Extract the [x, y] coordinate from the center of the cell holding the provided text.  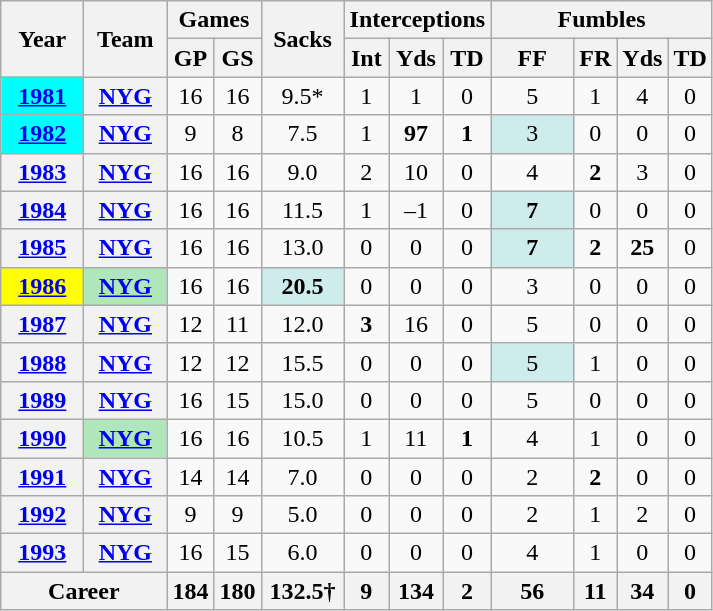
1982 [42, 134]
1985 [42, 248]
20.5 [302, 286]
6.0 [302, 553]
1993 [42, 553]
10 [416, 172]
132.5† [302, 591]
56 [532, 591]
Team [126, 39]
FF [532, 58]
1981 [42, 96]
Year [42, 39]
1990 [42, 438]
15.5 [302, 362]
12.0 [302, 324]
7.0 [302, 477]
1987 [42, 324]
Sacks [302, 39]
1988 [42, 362]
FR [596, 58]
–1 [416, 210]
9.5* [302, 96]
1983 [42, 172]
1992 [42, 515]
1991 [42, 477]
1984 [42, 210]
7.5 [302, 134]
13.0 [302, 248]
1986 [42, 286]
180 [238, 591]
184 [190, 591]
34 [642, 591]
Interceptions [418, 20]
15.0 [302, 400]
1989 [42, 400]
GS [238, 58]
9.0 [302, 172]
97 [416, 134]
10.5 [302, 438]
Career [84, 591]
134 [416, 591]
5.0 [302, 515]
GP [190, 58]
Games [214, 20]
11.5 [302, 210]
8 [238, 134]
Fumbles [602, 20]
25 [642, 248]
Int [366, 58]
